Capture the cell that displays the provided text and extract its (x, y) central coordinate. 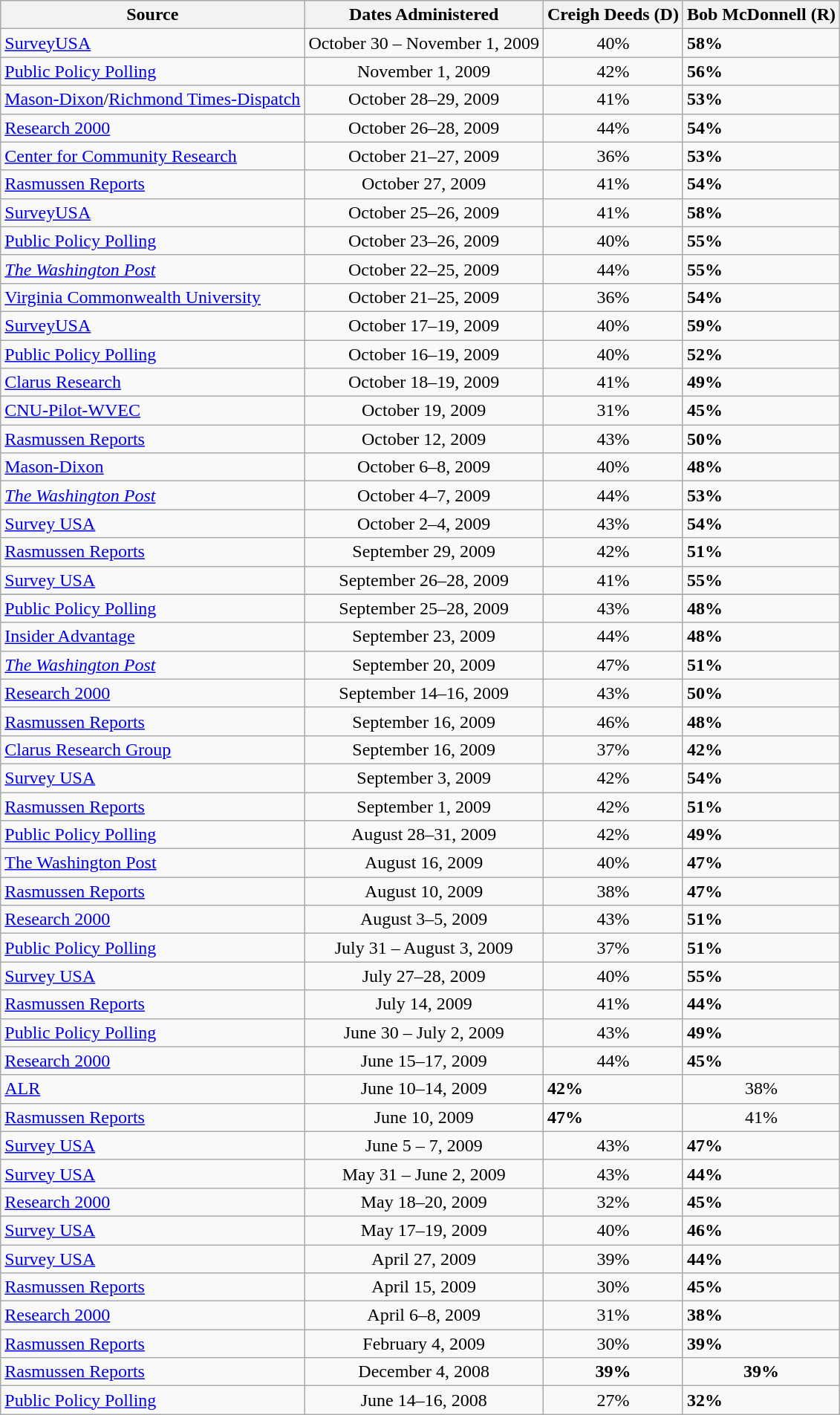
July 27–28, 2009 (424, 976)
October 12, 2009 (424, 439)
September 29, 2009 (424, 552)
CNU-Pilot-WVEC (153, 411)
May 31 – June 2, 2009 (424, 1174)
April 6–8, 2009 (424, 1315)
Insider Advantage (153, 637)
September 25–28, 2009 (424, 608)
October 21–25, 2009 (424, 297)
October 22–25, 2009 (424, 269)
Bob McDonnell (R) (761, 15)
Virginia Commonwealth University (153, 297)
October 19, 2009 (424, 411)
September 23, 2009 (424, 637)
October 21–27, 2009 (424, 156)
October 28–29, 2009 (424, 100)
July 14, 2009 (424, 1004)
Creigh Deeds (D) (613, 15)
June 15–17, 2009 (424, 1061)
August 3–5, 2009 (424, 920)
52% (761, 354)
August 28–31, 2009 (424, 835)
October 2–4, 2009 (424, 524)
October 6–8, 2009 (424, 467)
Mason-Dixon/Richmond Times-Dispatch (153, 100)
59% (761, 325)
Clarus Research Group (153, 749)
July 31 – August 3, 2009 (424, 948)
September 14–16, 2009 (424, 693)
Clarus Research (153, 383)
September 1, 2009 (424, 806)
56% (761, 71)
October 4–7, 2009 (424, 495)
September 26–28, 2009 (424, 580)
May 17–19, 2009 (424, 1230)
October 17–19, 2009 (424, 325)
September 20, 2009 (424, 665)
August 10, 2009 (424, 891)
April 15, 2009 (424, 1287)
June 5 – 7, 2009 (424, 1145)
June 30 – July 2, 2009 (424, 1032)
June 10, 2009 (424, 1117)
April 27, 2009 (424, 1259)
August 16, 2009 (424, 863)
October 16–19, 2009 (424, 354)
May 18–20, 2009 (424, 1202)
June 14–16, 2008 (424, 1400)
February 4, 2009 (424, 1344)
October 30 – November 1, 2009 (424, 43)
October 23–26, 2009 (424, 241)
Source (153, 15)
Dates Administered (424, 15)
October 27, 2009 (424, 184)
27% (613, 1400)
October 25–26, 2009 (424, 212)
June 10–14, 2009 (424, 1089)
September 3, 2009 (424, 778)
December 4, 2008 (424, 1372)
Center for Community Research (153, 156)
October 18–19, 2009 (424, 383)
Mason-Dixon (153, 467)
ALR (153, 1089)
October 26–28, 2009 (424, 128)
November 1, 2009 (424, 71)
